Pinpoint the cell where the given text exists, returning its [x, y] midpoint coordinate. 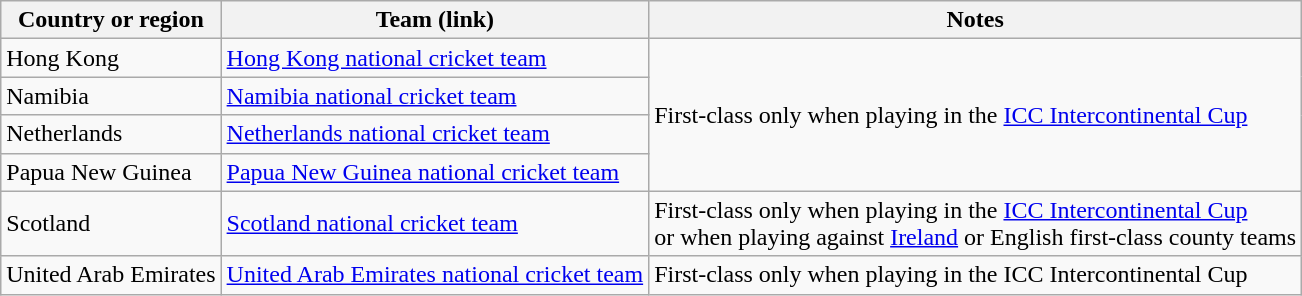
Scotland national cricket team [435, 224]
Country or region [111, 20]
Team (link) [435, 20]
Netherlands national cricket team [435, 134]
Papua New Guinea [111, 172]
Namibia [111, 96]
Hong Kong national cricket team [435, 58]
Namibia national cricket team [435, 96]
Hong Kong [111, 58]
Notes [976, 20]
First-class only when playing in the ICC Intercontinental Cupor when playing against Ireland or English first-class county teams [976, 224]
United Arab Emirates [111, 275]
Papua New Guinea national cricket team [435, 172]
Netherlands [111, 134]
Scotland [111, 224]
United Arab Emirates national cricket team [435, 275]
